Capture the cell that displays the provided text and extract its (X, Y) central coordinate. 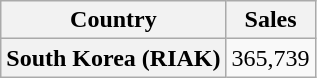
365,739 (270, 58)
Sales (270, 20)
Country (114, 20)
South Korea (RIAK) (114, 58)
